Extract the [x, y] coordinate from the center of the cell holding the provided text.  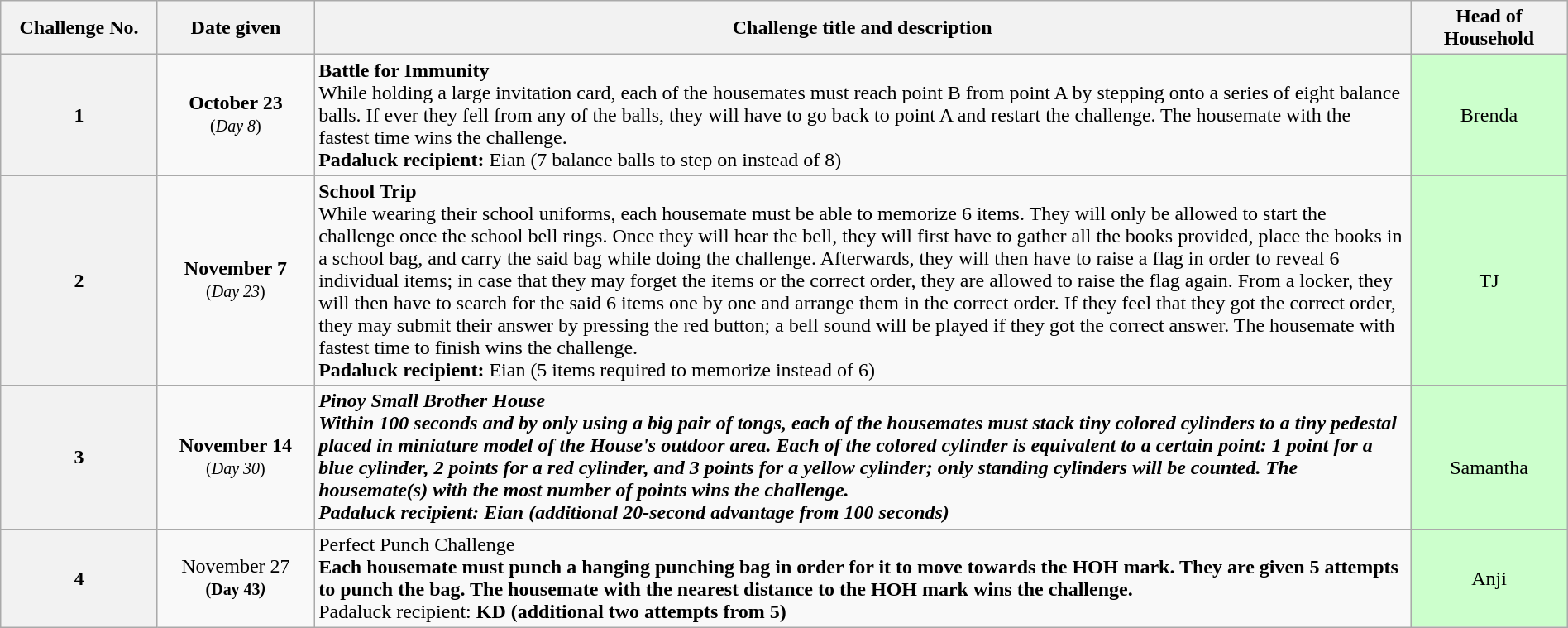
November 27(Day 43) [235, 578]
Samantha [1489, 457]
1 [79, 115]
Challenge title and description [863, 28]
Date given [235, 28]
TJ [1489, 280]
Challenge No. [79, 28]
Brenda [1489, 115]
Anji [1489, 578]
Head of Household [1489, 28]
November 14(Day 30) [235, 457]
2 [79, 280]
October 23(Day 8) [235, 115]
3 [79, 457]
4 [79, 578]
November 7(Day 23) [235, 280]
